Detect which cell encompasses the target text, then output its [x, y] center coordinate. 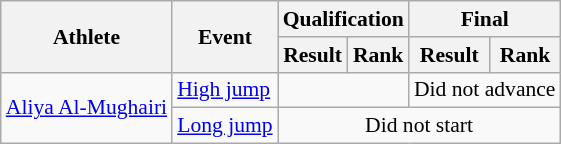
Aliya Al-Mughairi [86, 108]
Event [224, 36]
Did not start [420, 126]
Did not advance [485, 90]
Long jump [224, 126]
Athlete [86, 36]
Final [485, 19]
Qualification [344, 19]
High jump [224, 90]
